Find where the given text appears and provide that cell's center as [x, y] coordinate. 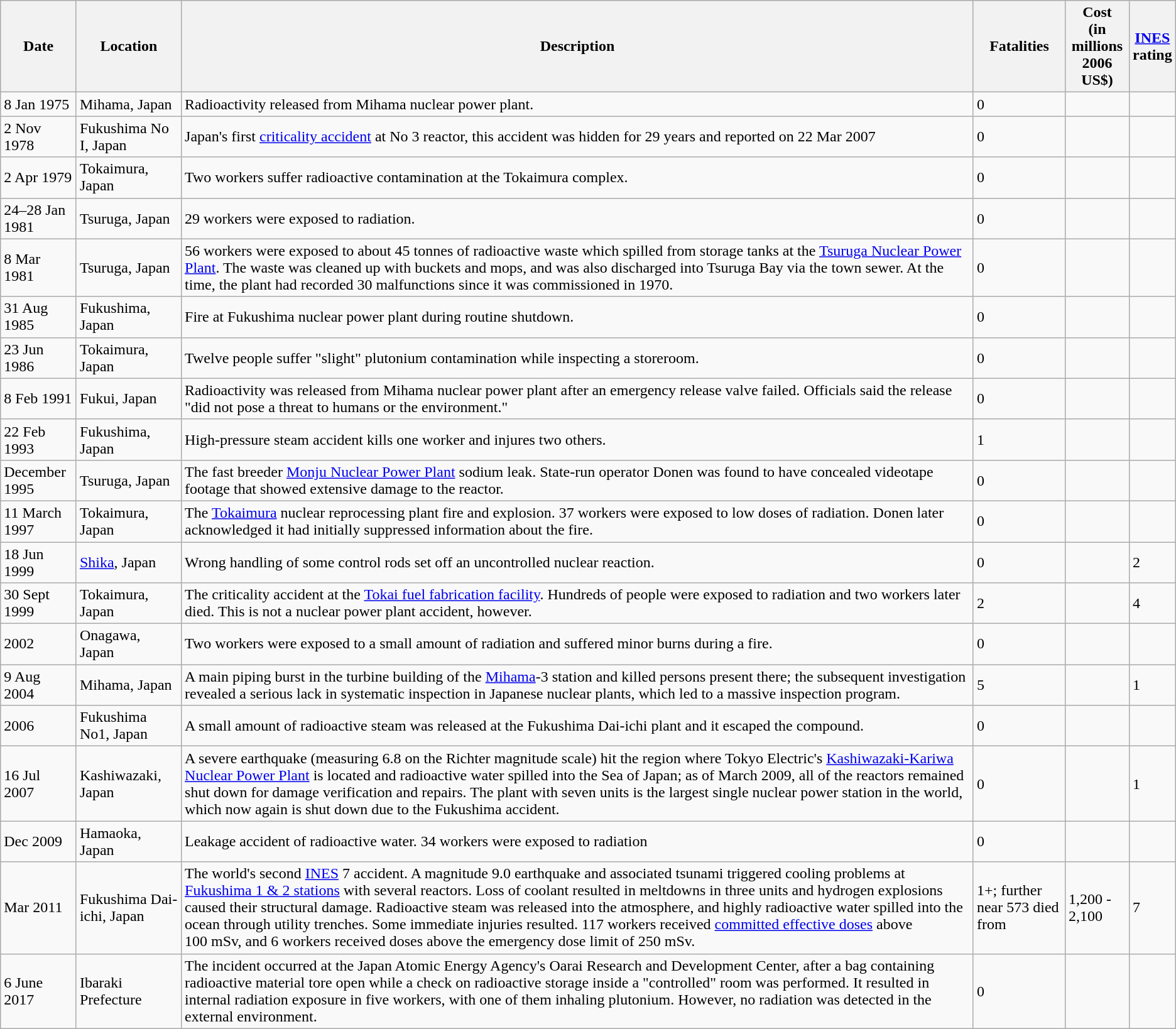
Fukushima No I, Japan [128, 137]
30 Sept 1999 [39, 603]
8 Mar 1981 [39, 268]
Cost (in millions 2006 US$) [1097, 46]
8 Feb 1991 [39, 398]
Dec 2009 [39, 842]
22 Feb 1993 [39, 440]
Date [39, 46]
Wrong handling of some control rods set off an uncontrolled nuclear reaction. [578, 562]
December 1995 [39, 480]
1+; further near 573 died from [1019, 908]
Onagawa, Japan [128, 645]
18 Jun 1999 [39, 562]
High-pressure steam accident kills one worker and injures two others. [578, 440]
Kashiwazaki, Japan [128, 784]
8 Jan 1975 [39, 104]
Shika, Japan [128, 562]
31 Aug 1985 [39, 317]
Hamaoka, Japan [128, 842]
29 workers were exposed to radiation. [578, 219]
2 Nov 1978 [39, 137]
24–28 Jan 1981 [39, 219]
Ibaraki Prefecture [128, 991]
Two workers suffer radioactive contamination at the Tokaimura complex. [578, 177]
INES rating [1152, 46]
2006 [39, 726]
Fukushima No1, Japan [128, 726]
11 March 1997 [39, 521]
A small amount of radioactive steam was released at the Fukushima Dai-ichi plant and it escaped the compound. [578, 726]
Description [578, 46]
2002 [39, 645]
Location [128, 46]
4 [1152, 603]
Two workers were exposed to a small amount of radiation and suffered minor burns during a fire. [578, 645]
1,200 - 2,100 [1097, 908]
Fatalities [1019, 46]
Leakage accident of radioactive water. 34 workers were exposed to radiation [578, 842]
Radioactivity released from Mihama nuclear power plant. [578, 104]
2 Apr 1979 [39, 177]
23 Jun 1986 [39, 358]
Fukui, Japan [128, 398]
Twelve people suffer "slight" plutonium contamination while inspecting a storeroom. [578, 358]
Japan's first criticality accident at No 3 reactor, this accident was hidden for 29 years and reported on 22 Mar 2007 [578, 137]
6 June 2017 [39, 991]
16 Jul 2007 [39, 784]
Fire at Fukushima nuclear power plant during routine shutdown. [578, 317]
9 Aug 2004 [39, 685]
5 [1019, 685]
Mar 2011 [39, 908]
Fukushima Dai-ichi, Japan [128, 908]
7 [1152, 908]
